From the cell containing the given text, extract its center point as (x, y) coordinate. 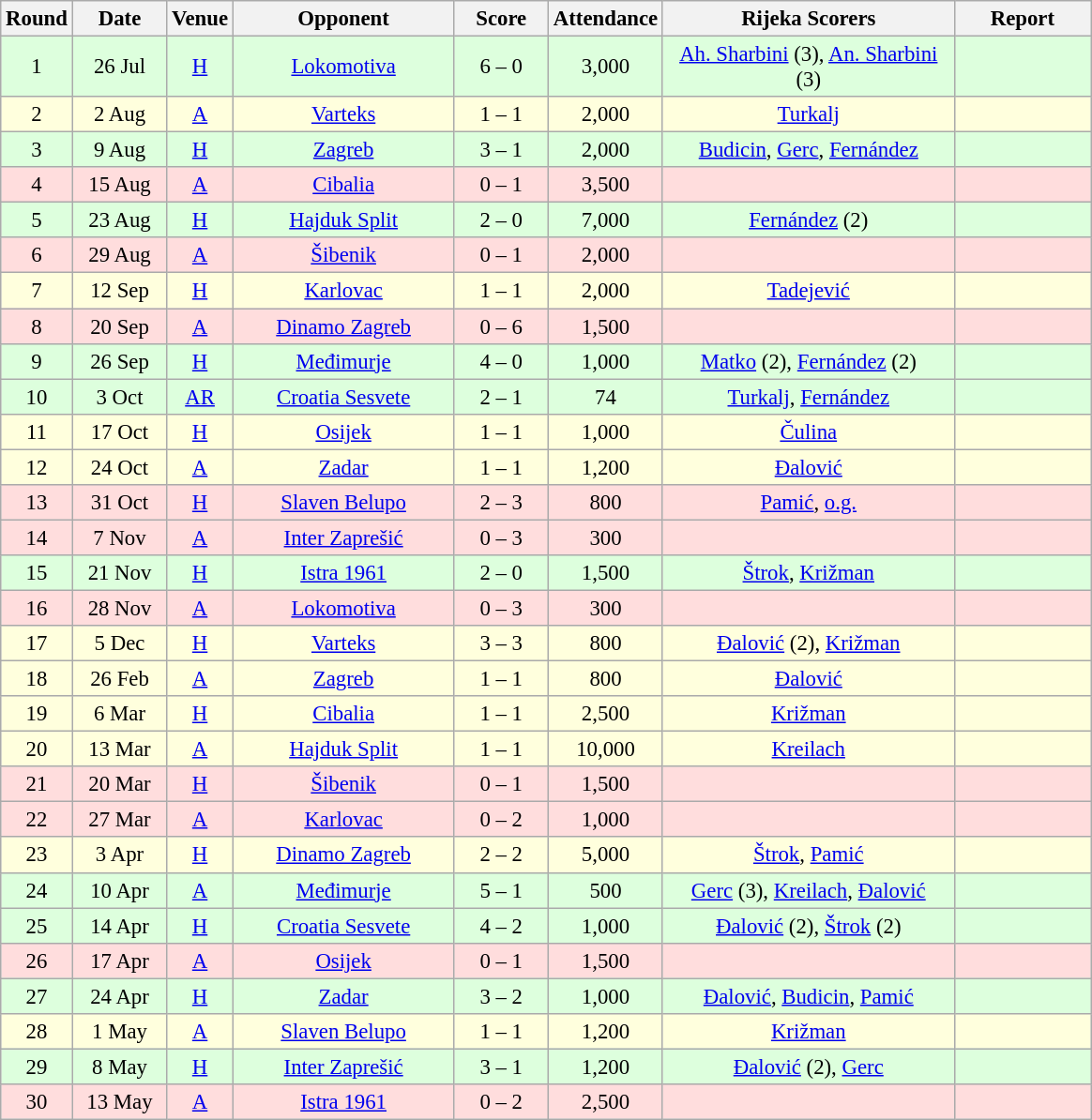
Date (120, 19)
9 Aug (120, 150)
17 (37, 643)
11 (37, 431)
29 (37, 1067)
20 (37, 749)
3 Apr (120, 855)
26 Jul (120, 68)
Đalović (2), Križman (809, 643)
24 (37, 890)
Attendance (606, 19)
Štrok, Pamić (809, 855)
Round (37, 19)
25 (37, 926)
0 – 6 (501, 326)
9 (37, 361)
3 (37, 150)
Gerc (3), Kreilach, Đalović (809, 890)
12 (37, 467)
6 – 0 (501, 68)
Venue (201, 19)
30 (37, 1102)
23 (37, 855)
Štrok, Križman (809, 573)
3 – 2 (501, 996)
28 (37, 1032)
15 Aug (120, 185)
5 – 1 (501, 890)
14 Apr (120, 926)
Matko (2), Fernández (2) (809, 361)
10 (37, 397)
15 (37, 573)
21 Nov (120, 573)
19 (37, 714)
27 (37, 996)
26 Sep (120, 361)
8 (37, 326)
14 (37, 537)
Turkalj (809, 114)
Fernández (2) (809, 220)
10 Apr (120, 890)
17 Oct (120, 431)
74 (606, 397)
3 Oct (120, 397)
2 – 1 (501, 397)
Ah. Sharbini (3), An. Sharbini (3) (809, 68)
7 (37, 291)
Pamić, o.g. (809, 503)
Turkalj, Fernández (809, 397)
13 Mar (120, 749)
2 – 2 (501, 855)
31 Oct (120, 503)
20 Mar (120, 784)
2 – 3 (501, 503)
5 (37, 220)
Report (1023, 19)
12 Sep (120, 291)
3 – 3 (501, 643)
Tadejević (809, 291)
24 Apr (120, 996)
Đalović, Budicin, Pamić (809, 996)
20 Sep (120, 326)
10,000 (606, 749)
Čulina (809, 431)
Đalović (2), Gerc (809, 1067)
Score (501, 19)
Opponent (343, 19)
4 (37, 185)
18 (37, 679)
AR (201, 397)
5 Dec (120, 643)
28 Nov (120, 608)
1 May (120, 1032)
500 (606, 890)
6 Mar (120, 714)
6 (37, 256)
26 Feb (120, 679)
23 Aug (120, 220)
7 Nov (120, 537)
3,000 (606, 68)
24 Oct (120, 467)
5,000 (606, 855)
7,000 (606, 220)
21 (37, 784)
29 Aug (120, 256)
2 (37, 114)
Kreilach (809, 749)
27 Mar (120, 820)
17 Apr (120, 961)
22 (37, 820)
4 – 2 (501, 926)
26 (37, 961)
16 (37, 608)
3,500 (606, 185)
13 May (120, 1102)
Budicin, Gerc, Fernández (809, 150)
Đalović (2), Štrok (2) (809, 926)
4 – 0 (501, 361)
Rijeka Scorers (809, 19)
13 (37, 503)
2 Aug (120, 114)
8 May (120, 1067)
1 (37, 68)
